Search for the cell housing the specified text and yield its [X, Y] center coordinate. 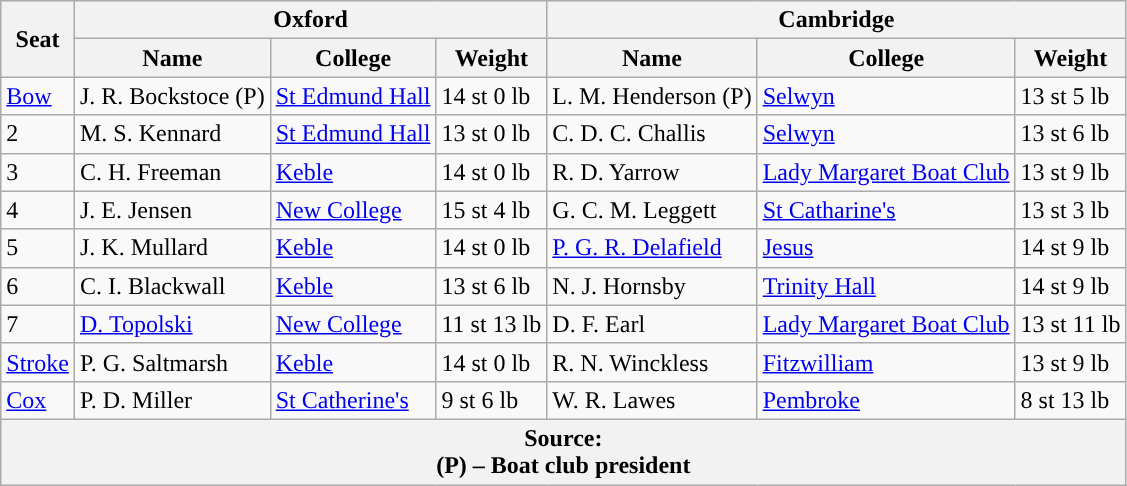
W. R. Lawes [652, 400]
9 st 6 lb [492, 400]
13 st 11 lb [1070, 324]
6 [38, 286]
Seat [38, 39]
Bow [38, 96]
3 [38, 172]
J. E. Jensen [172, 210]
Stroke [38, 362]
Source:(P) – Boat club president [564, 452]
P. G. R. Delafield [652, 248]
13 st 0 lb [492, 134]
D. Topolski [172, 324]
Oxford [310, 20]
L. M. Henderson (P) [652, 96]
Cambridge [836, 20]
R. N. Winckless [652, 362]
J. R. Bockstoce (P) [172, 96]
15 st 4 lb [492, 210]
C. I. Blackwall [172, 286]
C. H. Freeman [172, 172]
13 st 5 lb [1070, 96]
13 st 3 lb [1070, 210]
N. J. Hornsby [652, 286]
R. D. Yarrow [652, 172]
P. G. Saltmarsh [172, 362]
Pembroke [886, 400]
St Catharine's [886, 210]
G. C. M. Leggett [652, 210]
P. D. Miller [172, 400]
St Catherine's [353, 400]
D. F. Earl [652, 324]
C. D. C. Challis [652, 134]
Cox [38, 400]
7 [38, 324]
M. S. Kennard [172, 134]
2 [38, 134]
4 [38, 210]
8 st 13 lb [1070, 400]
Fitzwilliam [886, 362]
11 st 13 lb [492, 324]
5 [38, 248]
Trinity Hall [886, 286]
J. K. Mullard [172, 248]
Jesus [886, 248]
